Detect which cell encompasses the target text, then output its [x, y] center coordinate. 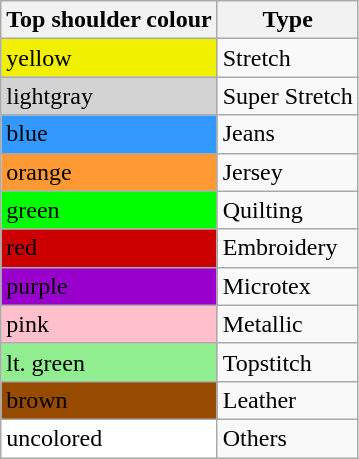
Embroidery [288, 248]
orange [109, 172]
Stretch [288, 58]
Quilting [288, 210]
Jeans [288, 134]
Topstitch [288, 362]
Super Stretch [288, 96]
blue [109, 134]
uncolored [109, 438]
red [109, 248]
Top shoulder colour [109, 20]
lt. green [109, 362]
Microtex [288, 286]
Type [288, 20]
green [109, 210]
Metallic [288, 324]
Others [288, 438]
lightgray [109, 96]
purple [109, 286]
Jersey [288, 172]
pink [109, 324]
brown [109, 400]
yellow [109, 58]
Leather [288, 400]
